Locate the cell with the specified text and output its [x, y] center coordinate. 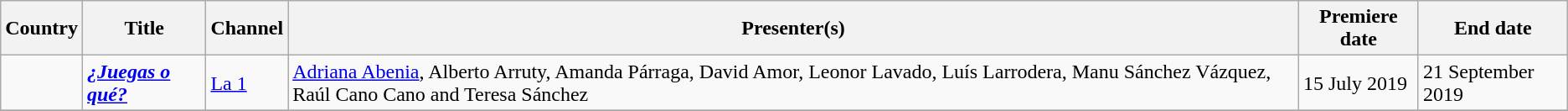
15 July 2019 [1359, 82]
Channel [247, 29]
La 1 [247, 82]
Premiere date [1359, 29]
Adriana Abenia, Alberto Arruty, Amanda Párraga, David Amor, Leonor Lavado, Luís Larrodera, Manu Sánchez Vázquez, Raúl Cano Cano and Teresa Sánchez [794, 82]
21 September 2019 [1493, 82]
End date [1493, 29]
Country [42, 29]
¿Juegas o qué? [144, 82]
Presenter(s) [794, 29]
Title [144, 29]
